Detect which cell encompasses the target text, then output its [x, y] center coordinate. 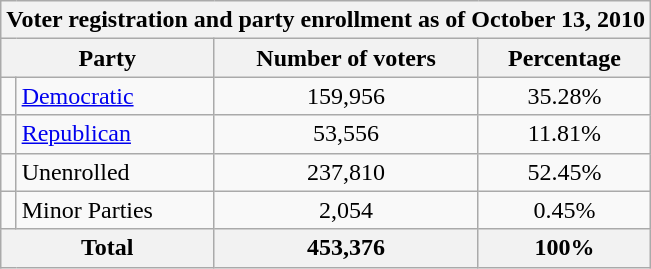
100% [564, 248]
Party [108, 58]
52.45% [564, 172]
Minor Parties [115, 210]
Voter registration and party enrollment as of October 13, 2010 [326, 20]
Democratic [115, 96]
Total [108, 248]
Unenrolled [115, 172]
0.45% [564, 210]
2,054 [346, 210]
Percentage [564, 58]
453,376 [346, 248]
159,956 [346, 96]
11.81% [564, 134]
Number of voters [346, 58]
35.28% [564, 96]
Republican [115, 134]
237,810 [346, 172]
53,556 [346, 134]
